Detect which cell encompasses the target text, then output its [x, y] center coordinate. 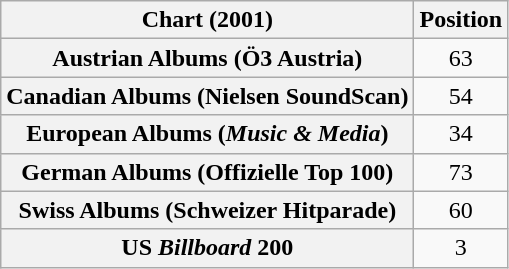
3 [461, 248]
Position [461, 20]
54 [461, 96]
Austrian Albums (Ö3 Austria) [208, 58]
60 [461, 210]
Chart (2001) [208, 20]
US Billboard 200 [208, 248]
European Albums (Music & Media) [208, 134]
73 [461, 172]
63 [461, 58]
Canadian Albums (Nielsen SoundScan) [208, 96]
Swiss Albums (Schweizer Hitparade) [208, 210]
34 [461, 134]
German Albums (Offizielle Top 100) [208, 172]
